Provide the (x, y) coordinate of the cell's center where the given text is located.  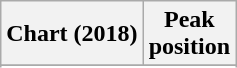
Peakposition (189, 34)
Chart (2018) (72, 34)
